Return the [X, Y] coordinate for the center point of the cell that contains the specified text.  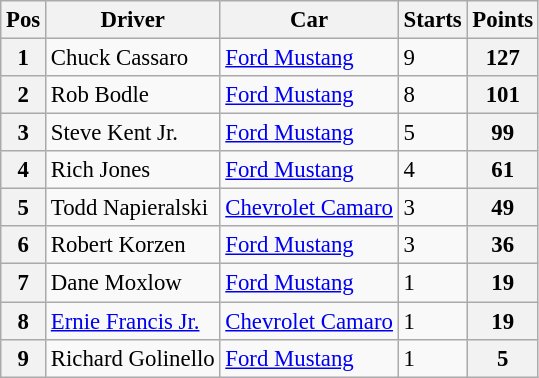
Rob Bodle [133, 95]
49 [502, 208]
Robert Korzen [133, 245]
Chuck Cassaro [133, 58]
Rich Jones [133, 170]
Starts [432, 20]
Pos [24, 20]
Dane Moxlow [133, 283]
Points [502, 20]
6 [24, 245]
7 [24, 283]
Todd Napieralski [133, 208]
61 [502, 170]
127 [502, 58]
36 [502, 245]
Richard Golinello [133, 358]
Steve Kent Jr. [133, 133]
2 [24, 95]
99 [502, 133]
101 [502, 95]
Car [309, 20]
Driver [133, 20]
Ernie Francis Jr. [133, 321]
